Capture the cell that displays the provided text and extract its [X, Y] central coordinate. 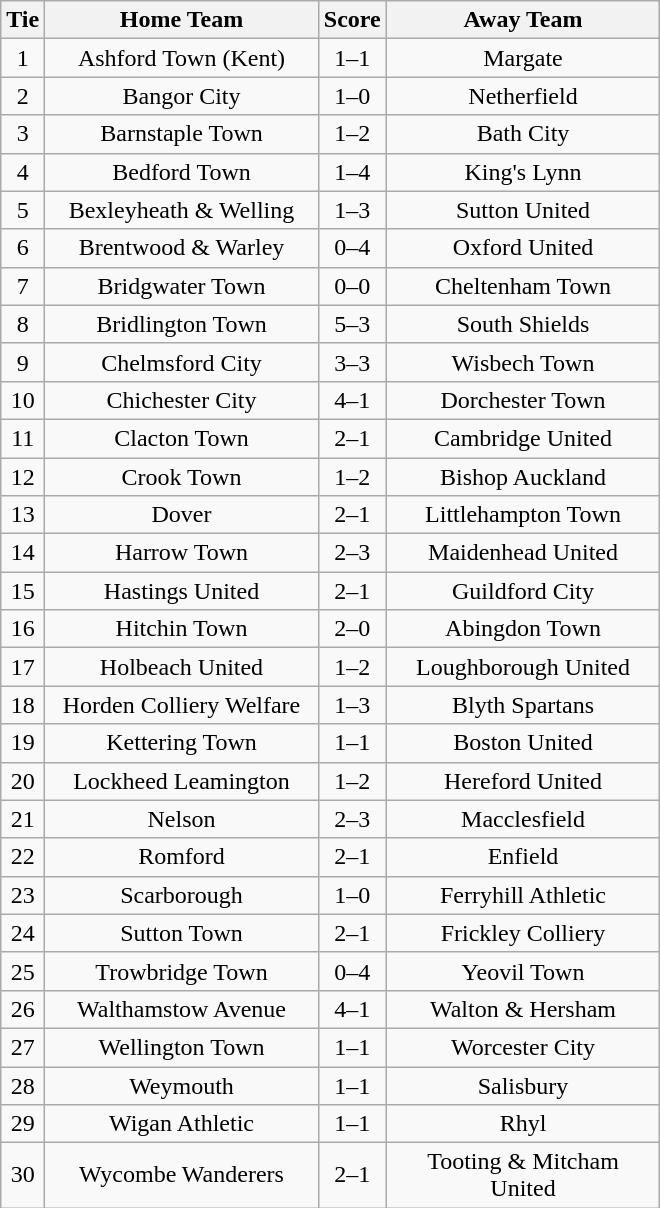
19 [23, 743]
Horden Colliery Welfare [182, 705]
Bedford Town [182, 172]
Chichester City [182, 400]
23 [23, 895]
Wigan Athletic [182, 1124]
Wycombe Wanderers [182, 1176]
Away Team [523, 20]
17 [23, 667]
Hitchin Town [182, 629]
11 [23, 438]
Tie [23, 20]
Ashford Town (Kent) [182, 58]
Lockheed Leamington [182, 781]
Loughborough United [523, 667]
Tooting & Mitcham United [523, 1176]
Crook Town [182, 477]
King's Lynn [523, 172]
Score [352, 20]
Walton & Hersham [523, 1009]
20 [23, 781]
30 [23, 1176]
1–4 [352, 172]
7 [23, 286]
Nelson [182, 819]
1 [23, 58]
28 [23, 1085]
8 [23, 324]
12 [23, 477]
Walthamstow Avenue [182, 1009]
Netherfield [523, 96]
Littlehampton Town [523, 515]
Cheltenham Town [523, 286]
Rhyl [523, 1124]
5–3 [352, 324]
Bridgwater Town [182, 286]
27 [23, 1047]
6 [23, 248]
Macclesfield [523, 819]
Bishop Auckland [523, 477]
Brentwood & Warley [182, 248]
Dorchester Town [523, 400]
Romford [182, 857]
29 [23, 1124]
Hastings United [182, 591]
9 [23, 362]
Sutton United [523, 210]
Wisbech Town [523, 362]
Scarborough [182, 895]
Frickley Colliery [523, 933]
Boston United [523, 743]
Bexleyheath & Welling [182, 210]
22 [23, 857]
Bath City [523, 134]
Kettering Town [182, 743]
Wellington Town [182, 1047]
14 [23, 553]
0–0 [352, 286]
21 [23, 819]
24 [23, 933]
2–0 [352, 629]
25 [23, 971]
Weymouth [182, 1085]
Bangor City [182, 96]
Oxford United [523, 248]
Chelmsford City [182, 362]
Worcester City [523, 1047]
Trowbridge Town [182, 971]
Harrow Town [182, 553]
Clacton Town [182, 438]
10 [23, 400]
South Shields [523, 324]
Maidenhead United [523, 553]
Guildford City [523, 591]
5 [23, 210]
Holbeach United [182, 667]
4 [23, 172]
Barnstaple Town [182, 134]
Yeovil Town [523, 971]
Bridlington Town [182, 324]
26 [23, 1009]
Margate [523, 58]
18 [23, 705]
Hereford United [523, 781]
16 [23, 629]
Sutton Town [182, 933]
Blyth Spartans [523, 705]
Home Team [182, 20]
Salisbury [523, 1085]
3 [23, 134]
Dover [182, 515]
15 [23, 591]
13 [23, 515]
Enfield [523, 857]
2 [23, 96]
3–3 [352, 362]
Cambridge United [523, 438]
Ferryhill Athletic [523, 895]
Abingdon Town [523, 629]
